Output the (x, y) coordinate of the center of the cell containing the given text.  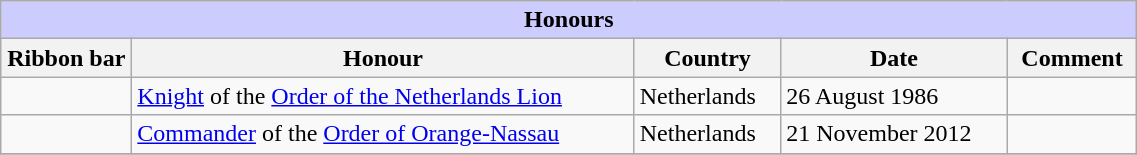
Ribbon bar (66, 58)
21 November 2012 (894, 134)
Date (894, 58)
Knight of the Order of the Netherlands Lion (383, 96)
Commander of the Order of Orange-Nassau (383, 134)
Honours (569, 20)
Honour (383, 58)
26 August 1986 (894, 96)
Country (708, 58)
Comment (1072, 58)
